Output the (X, Y) coordinate of the center of the cell containing the given text.  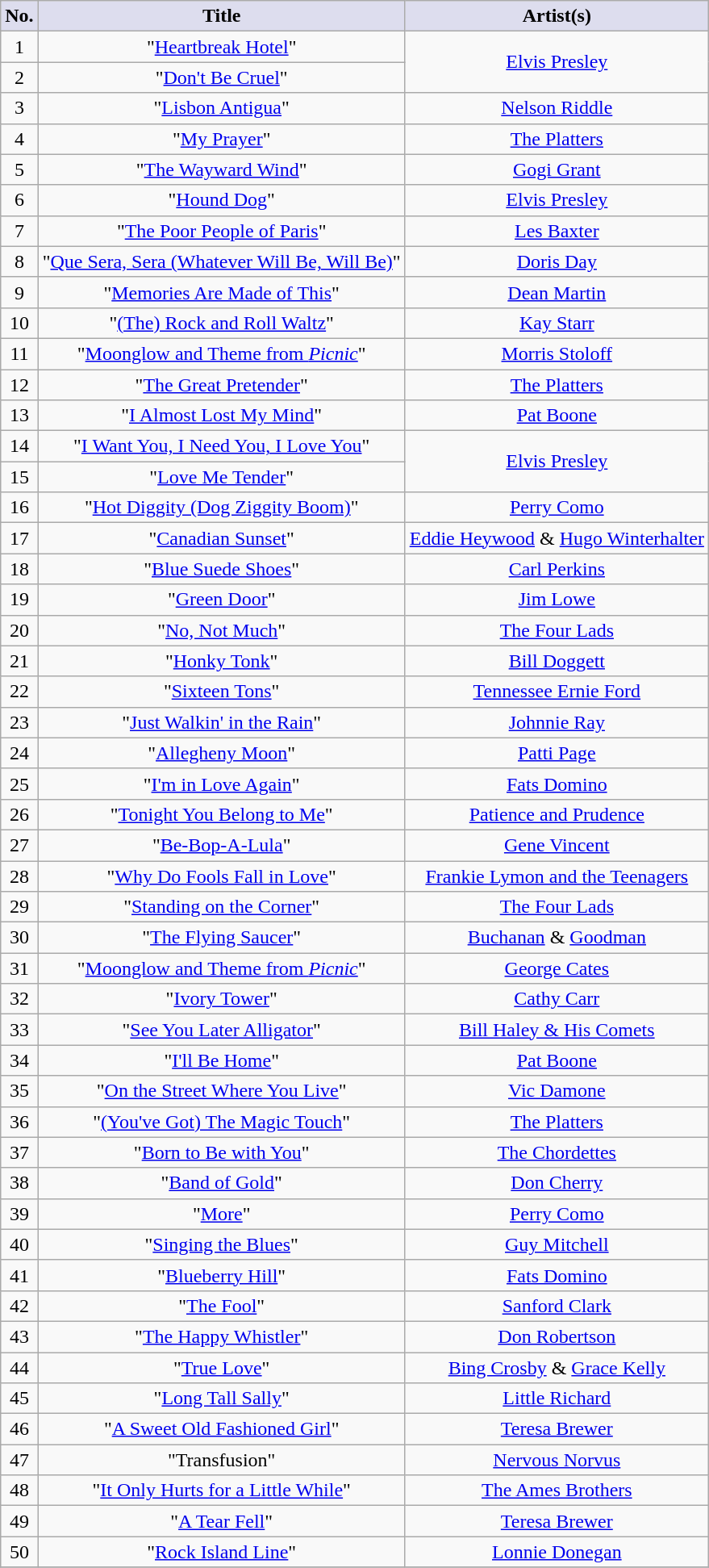
Don Robertson (557, 1336)
Bill Haley & His Comets (557, 1030)
25 (19, 784)
Jim Lowe (557, 600)
18 (19, 569)
Bing Crosby & Grace Kelly (557, 1368)
"(You've Got) The Magic Touch" (221, 1122)
Bill Doggett (557, 661)
42 (19, 1306)
"Long Tall Sally" (221, 1399)
5 (19, 169)
10 (19, 323)
"I'm in Love Again" (221, 784)
9 (19, 292)
45 (19, 1399)
"Hot Diggity (Dog Ziggity Boom)" (221, 508)
Gogi Grant (557, 169)
"Honky Tonk" (221, 661)
22 (19, 692)
"Band of Gold" (221, 1183)
"Singing the Blues" (221, 1244)
"Allegheny Moon" (221, 753)
"Standing on the Corner" (221, 907)
6 (19, 200)
15 (19, 477)
"Blue Suede Shoes" (221, 569)
"Memories Are Made of This" (221, 292)
"It Only Hurts for a Little While" (221, 1491)
No. (19, 16)
7 (19, 231)
Nervous Norvus (557, 1460)
"Just Walkin' in the Rain" (221, 722)
"Be-Bop-A-Lula" (221, 845)
36 (19, 1122)
Eddie Heywood & Hugo Winterhalter (557, 538)
1 (19, 47)
Gene Vincent (557, 845)
31 (19, 968)
32 (19, 999)
Frankie Lymon and the Teenagers (557, 876)
"I Almost Lost My Mind" (221, 416)
Patience and Prudence (557, 814)
24 (19, 753)
"Green Door" (221, 600)
"Canadian Sunset" (221, 538)
Johnnie Ray (557, 722)
Guy Mitchell (557, 1244)
"Sixteen Tons" (221, 692)
Title (221, 16)
Buchanan & Goodman (557, 938)
Doris Day (557, 261)
Little Richard (557, 1399)
"Transfusion" (221, 1460)
Cathy Carr (557, 999)
34 (19, 1060)
8 (19, 261)
"No, Not Much" (221, 630)
47 (19, 1460)
The Ames Brothers (557, 1491)
49 (19, 1521)
Dean Martin (557, 292)
"Don't Be Cruel" (221, 77)
Carl Perkins (557, 569)
27 (19, 845)
"I Want You, I Need You, I Love You" (221, 446)
38 (19, 1183)
Artist(s) (557, 16)
Nelson Riddle (557, 108)
"(The) Rock and Roll Waltz" (221, 323)
Les Baxter (557, 231)
3 (19, 108)
33 (19, 1030)
"A Tear Fell" (221, 1521)
41 (19, 1275)
George Cates (557, 968)
"Que Sera, Sera (Whatever Will Be, Will Be)" (221, 261)
"The Great Pretender" (221, 385)
29 (19, 907)
"Hound Dog" (221, 200)
11 (19, 353)
"Ivory Tower" (221, 999)
"Blueberry Hill" (221, 1275)
"Tonight You Belong to Me" (221, 814)
"More" (221, 1214)
Morris Stoloff (557, 353)
Vic Damone (557, 1091)
"Heartbreak Hotel" (221, 47)
13 (19, 416)
"My Prayer" (221, 139)
"Why Do Fools Fall in Love" (221, 876)
Tennessee Ernie Ford (557, 692)
"Born to Be with You" (221, 1152)
21 (19, 661)
The Chordettes (557, 1152)
14 (19, 446)
"The Happy Whistler" (221, 1336)
"On the Street Where You Live" (221, 1091)
Patti Page (557, 753)
"The Poor People of Paris" (221, 231)
26 (19, 814)
"A Sweet Old Fashioned Girl" (221, 1429)
17 (19, 538)
"See You Later Alligator" (221, 1030)
20 (19, 630)
37 (19, 1152)
50 (19, 1552)
2 (19, 77)
23 (19, 722)
"Rock Island Line" (221, 1552)
"True Love" (221, 1368)
"I'll Be Home" (221, 1060)
40 (19, 1244)
44 (19, 1368)
39 (19, 1214)
16 (19, 508)
Kay Starr (557, 323)
43 (19, 1336)
4 (19, 139)
"Love Me Tender" (221, 477)
"The Fool" (221, 1306)
"The Wayward Wind" (221, 169)
30 (19, 938)
48 (19, 1491)
"Lisbon Antigua" (221, 108)
Lonnie Donegan (557, 1552)
35 (19, 1091)
28 (19, 876)
19 (19, 600)
"The Flying Saucer" (221, 938)
Don Cherry (557, 1183)
Sanford Clark (557, 1306)
46 (19, 1429)
12 (19, 385)
